From the cell containing the given text, extract its center point as (X, Y) coordinate. 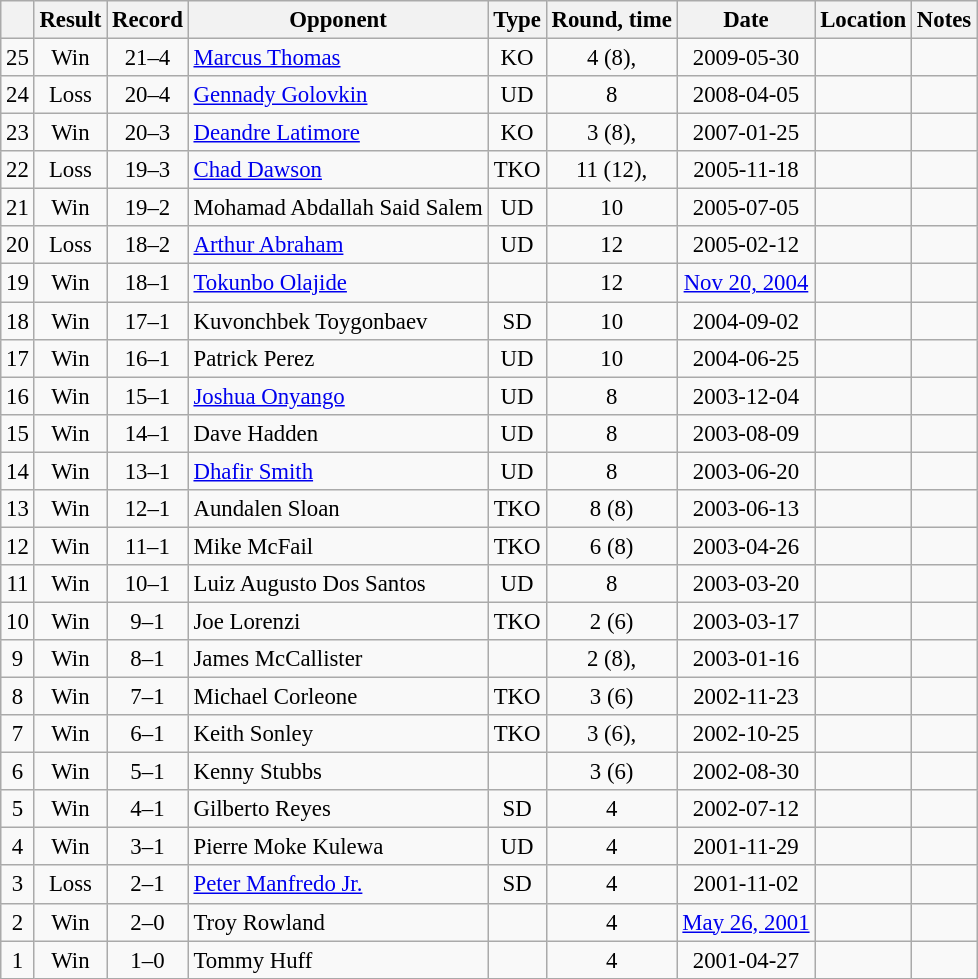
6 (8) (612, 546)
Troy Rowland (338, 922)
Result (70, 20)
Keith Sonley (338, 734)
9 (18, 659)
Kenny Stubbs (338, 772)
2 (6) (612, 621)
3 (18, 885)
16–1 (148, 358)
Mike McFail (338, 546)
2 (8), (612, 659)
13 (18, 509)
Arthur Abraham (338, 245)
3–1 (148, 847)
3 (8), (612, 133)
20 (18, 245)
Mohamad Abdallah Said Salem (338, 208)
Notes (944, 20)
21 (18, 208)
Nov 20, 2004 (746, 283)
8–1 (148, 659)
2003-06-20 (746, 471)
15 (18, 433)
19–2 (148, 208)
2003-01-16 (746, 659)
2005-07-05 (746, 208)
2005-11-18 (746, 170)
15–1 (148, 396)
20–3 (148, 133)
21–4 (148, 58)
2002-08-30 (746, 772)
12–1 (148, 509)
18–1 (148, 283)
23 (18, 133)
10–1 (148, 584)
14–1 (148, 433)
Location (864, 20)
2007-01-25 (746, 133)
2003-03-17 (746, 621)
2–0 (148, 922)
Record (148, 20)
2003-04-26 (746, 546)
2001-04-27 (746, 960)
2003-08-09 (746, 433)
Dhafir Smith (338, 471)
6–1 (148, 734)
Kuvonchbek Toygonbaev (338, 321)
2002-07-12 (746, 809)
2002-11-23 (746, 697)
2009-05-30 (746, 58)
Gilberto Reyes (338, 809)
17 (18, 358)
8 (8) (612, 509)
Pierre Moke Kulewa (338, 847)
2–1 (148, 885)
Luiz Augusto Dos Santos (338, 584)
17–1 (148, 321)
Patrick Perez (338, 358)
Chad Dawson (338, 170)
11 (12), (612, 170)
11 (18, 584)
Michael Corleone (338, 697)
2001-11-29 (746, 847)
Gennady Golovkin (338, 95)
Peter Manfredo Jr. (338, 885)
2003-12-04 (746, 396)
7 (18, 734)
Deandre Latimore (338, 133)
1–0 (148, 960)
Tommy Huff (338, 960)
25 (18, 58)
9–1 (148, 621)
Date (746, 20)
4–1 (148, 809)
James McCallister (338, 659)
Type (517, 20)
2002-10-25 (746, 734)
Marcus Thomas (338, 58)
16 (18, 396)
May 26, 2001 (746, 922)
Joe Lorenzi (338, 621)
Round, time (612, 20)
22 (18, 170)
Aundalen Sloan (338, 509)
Joshua Onyango (338, 396)
4 (8), (612, 58)
2003-03-20 (746, 584)
Tokunbo Olajide (338, 283)
24 (18, 95)
14 (18, 471)
11–1 (148, 546)
7–1 (148, 697)
19 (18, 283)
Opponent (338, 20)
2008-04-05 (746, 95)
13–1 (148, 471)
6 (18, 772)
2003-06-13 (746, 509)
18–2 (148, 245)
2005-02-12 (746, 245)
3 (6), (612, 734)
5 (18, 809)
Dave Hadden (338, 433)
2004-06-25 (746, 358)
2004-09-02 (746, 321)
2 (18, 922)
1 (18, 960)
20–4 (148, 95)
5–1 (148, 772)
18 (18, 321)
19–3 (148, 170)
2001-11-02 (746, 885)
